Search for the cell housing the specified text and yield its (x, y) center coordinate. 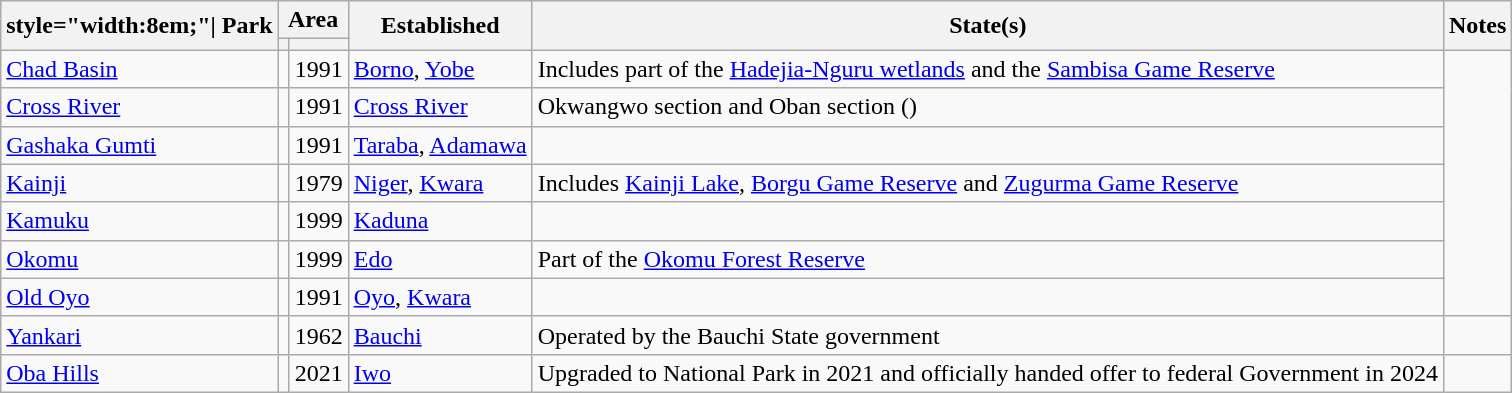
State(s) (988, 26)
Taraba, Adamawa (440, 145)
Kaduna (440, 221)
Upgraded to National Park in 2021 and officially handed offer to federal Government in 2024 (988, 373)
Iwo (440, 373)
Old Oyo (140, 297)
Gashaka Gumti (140, 145)
style="width:8em;"| Park (140, 26)
Yankari (140, 335)
Includes Kainji Lake, Borgu Game Reserve and Zugurma Game Reserve (988, 183)
Part of the Okomu Forest Reserve (988, 259)
Operated by the Bauchi State government (988, 335)
Kamuku (140, 221)
Borno, Yobe (440, 69)
Oyo, Kwara (440, 297)
Includes part of the Hadejia-Nguru wetlands and the Sambisa Game Reserve (988, 69)
Niger, Kwara (440, 183)
Established (440, 26)
Okwangwo section and Oban section () (988, 107)
Kainji (140, 183)
Chad Basin (140, 69)
1962 (318, 335)
2021 (318, 373)
Edo (440, 259)
Bauchi (440, 335)
Okomu (140, 259)
Area (313, 20)
Notes (1477, 26)
1979 (318, 183)
Oba Hills (140, 373)
